For the text-containing cell, return its midpoint in [X, Y] coordinate format. 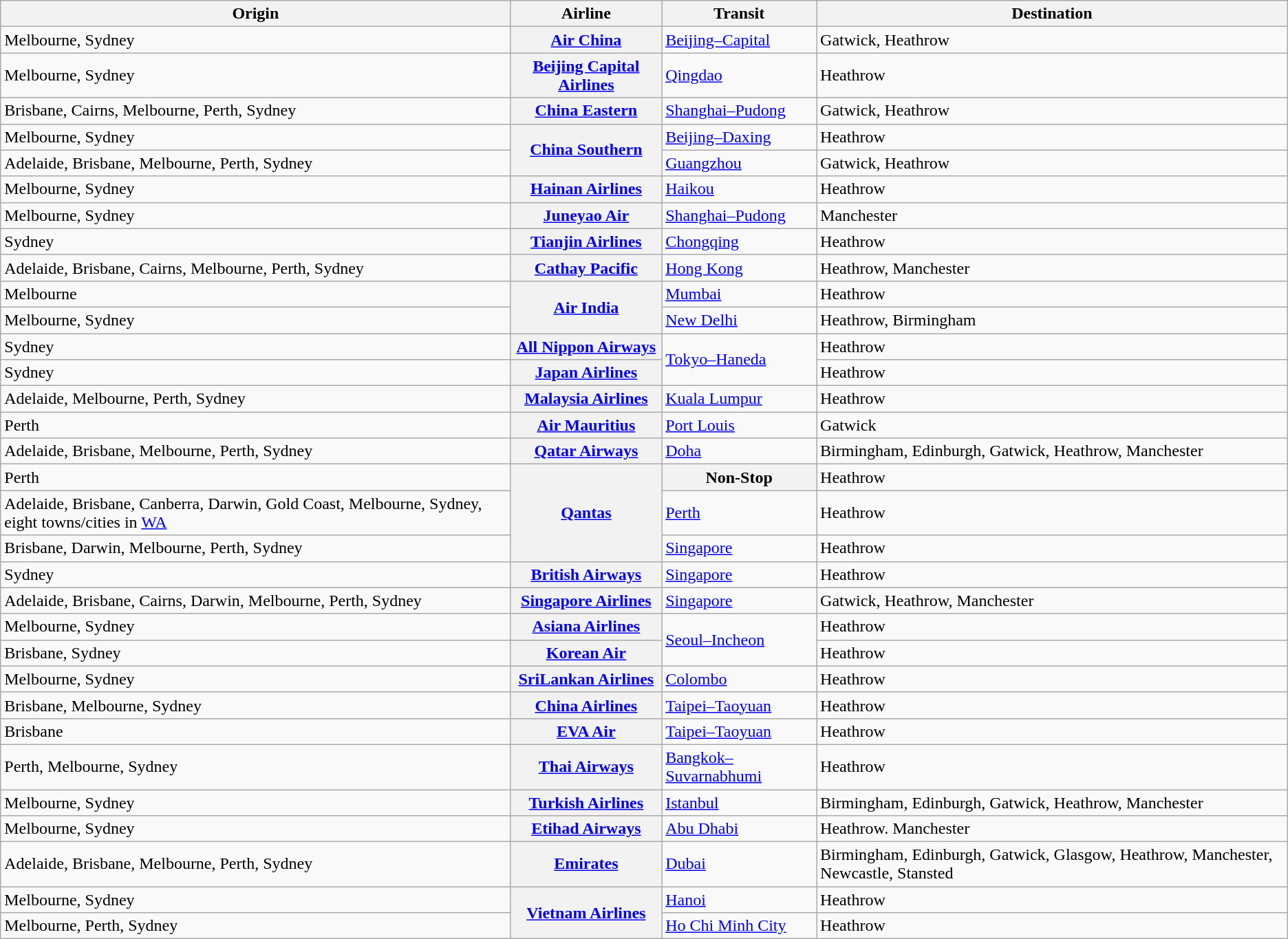
Beijing–Capital [739, 40]
Air Mauritius [586, 425]
Qatar Airways [586, 451]
China Airlines [586, 705]
British Airways [586, 574]
Transit [739, 14]
Heathrow, Manchester [1053, 268]
Doha [739, 451]
Guangzhou [739, 163]
Tokyo–Haneda [739, 359]
Brisbane, Melbourne, Sydney [256, 705]
Heathrow, Birmingham [1053, 320]
Air China [586, 40]
All Nippon Airways [586, 346]
Emirates [586, 864]
Hong Kong [739, 268]
Malaysia Airlines [586, 399]
Port Louis [739, 425]
Melbourne, Perth, Sydney [256, 926]
Mumbai [739, 294]
Heathrow. Manchester [1053, 829]
Japan Airlines [586, 373]
Qantas [586, 513]
Turkish Airlines [586, 803]
Origin [256, 14]
Etihad Airways [586, 829]
Gatwick [1053, 425]
New Delhi [739, 320]
Chongqing [739, 241]
Seoul–Incheon [739, 640]
China Eastern [586, 111]
Beijing Capital Airlines [586, 76]
Qingdao [739, 76]
Melbourne [256, 294]
Birmingham, Edinburgh, Gatwick, Glasgow, Heathrow, Manchester, Newcastle, Stansted [1053, 864]
Singapore Airlines [586, 601]
Adelaide, Melbourne, Perth, Sydney [256, 399]
Thai Airways [586, 766]
Bangkok–Suvarnabhumi [739, 766]
EVA Air [586, 731]
Adelaide, Brisbane, Canberra, Darwin, Gold Coast, Melbourne, Sydney, eight towns/cities in WA [256, 513]
Air India [586, 307]
Kuala Lumpur [739, 399]
SriLankan Airlines [586, 679]
Brisbane, Cairns, Melbourne, Perth, Sydney [256, 111]
Asiana Airlines [586, 627]
Istanbul [739, 803]
Korean Air [586, 653]
Adelaide, Brisbane, Cairns, Darwin, Melbourne, Perth, Sydney [256, 601]
Vietnam Airlines [586, 913]
Dubai [739, 864]
Destination [1053, 14]
Brisbane, Sydney [256, 653]
Beijing–Daxing [739, 137]
Adelaide, Brisbane, Cairns, Melbourne, Perth, Sydney [256, 268]
Manchester [1053, 215]
Tianjin Airlines [586, 241]
Cathay Pacific [586, 268]
Airline [586, 14]
China Southern [586, 150]
Perth, Melbourne, Sydney [256, 766]
Gatwick, Heathrow, Manchester [1053, 601]
Hanoi [739, 900]
Brisbane, Darwin, Melbourne, Perth, Sydney [256, 548]
Ho Chi Minh City [739, 926]
Abu Dhabi [739, 829]
Hainan Airlines [586, 189]
Colombo [739, 679]
Haikou [739, 189]
Juneyao Air [586, 215]
Brisbane [256, 731]
Non-Stop [739, 477]
